For the text-containing cell, return its midpoint in (x, y) coordinate format. 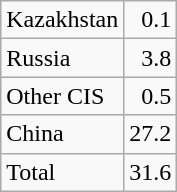
27.2 (150, 134)
3.8 (150, 58)
31.6 (150, 172)
0.5 (150, 96)
China (62, 134)
0.1 (150, 20)
Russia (62, 58)
Total (62, 172)
Kazakhstan (62, 20)
Other CIS (62, 96)
